Capture the cell that displays the provided text and extract its [x, y] central coordinate. 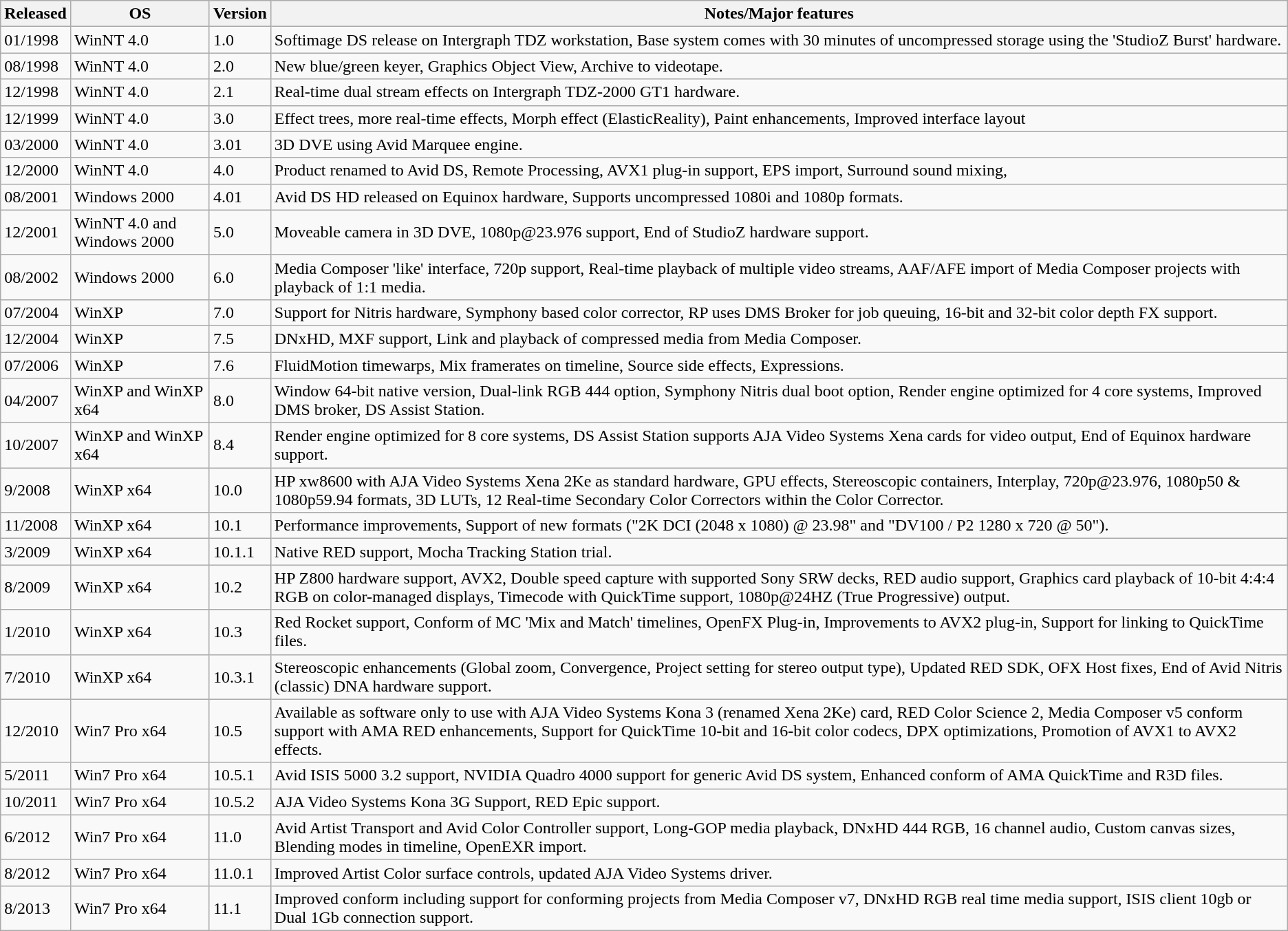
Avid ISIS 5000 3.2 support, NVIDIA Quadro 4000 support for generic Avid DS system, Enhanced conform of AMA QuickTime and R3D files. [779, 775]
03/2000 [36, 145]
10.5.1 [239, 775]
3D DVE using Avid Marquee engine. [779, 145]
1.0 [239, 40]
3.01 [239, 145]
07/2006 [36, 365]
08/1998 [36, 66]
Real-time dual stream effects on Intergraph TDZ-2000 GT1 hardware. [779, 92]
10/2011 [36, 802]
07/2004 [36, 312]
2.1 [239, 92]
4.01 [239, 197]
12/2004 [36, 339]
10.0 [239, 490]
4.0 [239, 171]
12/2001 [36, 233]
11/2008 [36, 526]
DNxHD, MXF support, Link and playback of compressed media from Media Composer. [779, 339]
10.3 [239, 632]
5.0 [239, 233]
7.5 [239, 339]
Red Rocket support, Conform of MC 'Mix and Match' timelines, OpenFX Plug-in, Improvements to AVX2 plug-in, Support for linking to QuickTime files. [779, 632]
Avid DS HD released on Equinox hardware, Supports uncompressed 1080i and 1080p formats. [779, 197]
12/1999 [36, 118]
2.0 [239, 66]
6/2012 [36, 837]
8.0 [239, 400]
11.1 [239, 908]
Support for Nitris hardware, Symphony based color corrector, RP uses DMS Broker for job queuing, 16-bit and 32-bit color depth FX support. [779, 312]
10.3.1 [239, 677]
7.6 [239, 365]
8/2009 [36, 588]
01/1998 [36, 40]
Performance improvements, Support of new formats ("2K DCI (2048 x 1080) @ 23.98" and "DV100 / P2 1280 x 720 @ 50"). [779, 526]
Improved Artist Color surface controls, updated AJA Video Systems driver. [779, 873]
5/2011 [36, 775]
8.4 [239, 446]
Softimage DS release on Intergraph TDZ workstation, Base system comes with 30 minutes of uncompressed storage using the 'StudioZ Burst' hardware. [779, 40]
7.0 [239, 312]
08/2001 [36, 197]
Notes/Major features [779, 14]
11.0 [239, 837]
10/2007 [36, 446]
New blue/green keyer, Graphics Object View, Archive to videotape. [779, 66]
Native RED support, Mocha Tracking Station trial. [779, 552]
1/2010 [36, 632]
12/2010 [36, 731]
10.5.2 [239, 802]
Released [36, 14]
FluidMotion timewarps, Mix framerates on timeline, Source side effects, Expressions. [779, 365]
10.1.1 [239, 552]
10.1 [239, 526]
12/2000 [36, 171]
6.0 [239, 277]
WinNT 4.0 and Windows 2000 [140, 233]
10.5 [239, 731]
08/2002 [36, 277]
11.0.1 [239, 873]
Moveable camera in 3D DVE, 1080p@23.976 support, End of StudioZ hardware support. [779, 233]
3/2009 [36, 552]
12/1998 [36, 92]
04/2007 [36, 400]
3.0 [239, 118]
Version [239, 14]
OS [140, 14]
7/2010 [36, 677]
AJA Video Systems Kona 3G Support, RED Epic support. [779, 802]
Product renamed to Avid DS, Remote Processing, AVX1 plug-in support, EPS import, Surround sound mixing, [779, 171]
8/2012 [36, 873]
9/2008 [36, 490]
10.2 [239, 588]
8/2013 [36, 908]
Effect trees, more real-time effects, Morph effect (ElasticReality), Paint enhancements, Improved interface layout [779, 118]
